Provide the (x, y) coordinate of the cell's center where the given text is located.  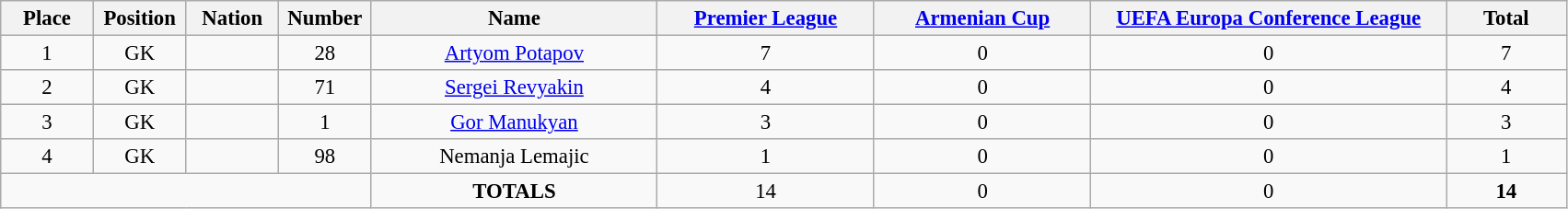
Armenian Cup (982, 18)
TOTALS (514, 192)
71 (326, 87)
Nation (232, 18)
28 (326, 53)
Number (326, 18)
Total (1506, 18)
Name (514, 18)
Artyom Potapov (514, 53)
Nemanja Lemajic (514, 157)
2 (48, 87)
98 (326, 157)
Sergei Revyakin (514, 87)
UEFA Europa Conference League (1269, 18)
Gor Manukyan (514, 122)
Place (48, 18)
Position (140, 18)
Premier League (766, 18)
